Extract the (x, y) coordinate from the center of the cell holding the provided text.  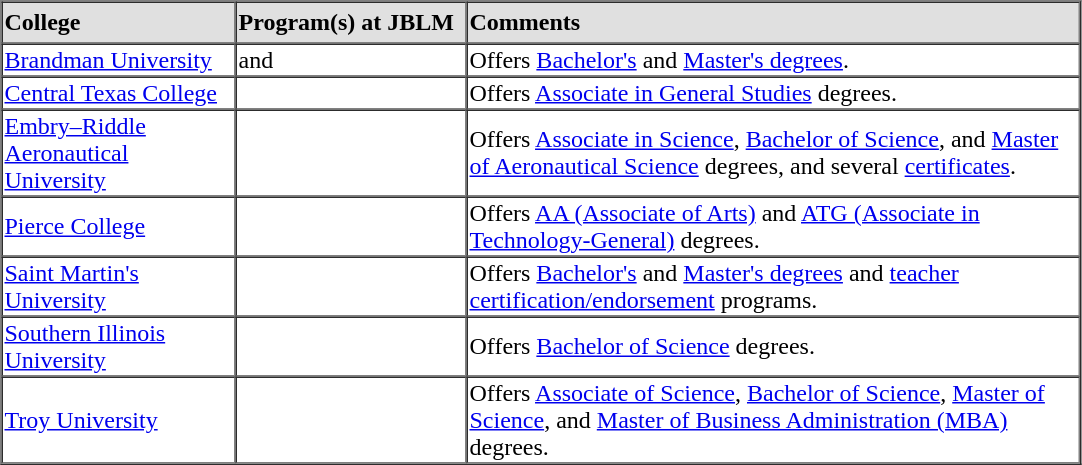
Offers Bachelor's and Master's degrees. (773, 60)
Brandman University (119, 60)
Pierce College (119, 226)
College (119, 23)
Offers Associate in Science, Bachelor of Science, and Master of Aeronautical Science degrees, and several certificates. (773, 154)
Offers Bachelor's and Master's degrees and teacher certification/endorsement programs. (773, 286)
Saint Martin's University (119, 286)
Offers Bachelor of Science degrees. (773, 346)
Program(s) at JBLM (352, 23)
and (352, 60)
Offers AA (Associate of Arts) and ATG (Associate in Technology-General) degrees. (773, 226)
Embry–Riddle Aeronautical University (119, 154)
Troy University (119, 420)
Offers Associate of Science, Bachelor of Science, Master of Science, and Master of Business Administration (MBA) degrees. (773, 420)
Comments (773, 23)
Southern Illinois University (119, 346)
Central Texas College (119, 92)
Offers Associate in General Studies degrees. (773, 92)
